From the cell containing the given text, extract its center point as (x, y) coordinate. 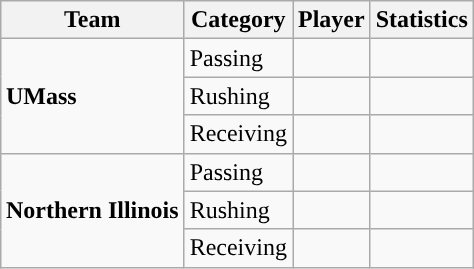
Team (92, 20)
Category (238, 20)
Northern Illinois (92, 210)
UMass (92, 96)
Statistics (422, 20)
Player (331, 20)
